Return [x, y] of the center of cell containing provided text 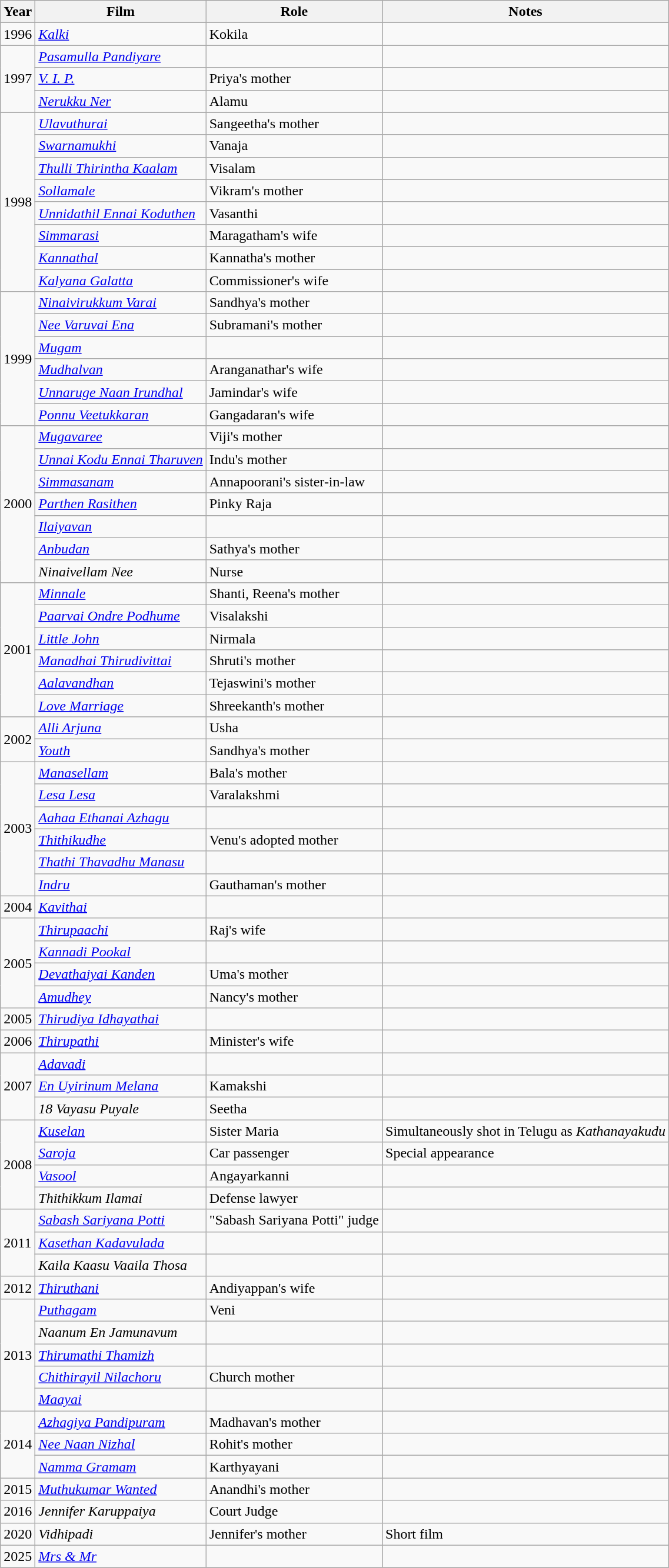
2014 [18, 1444]
Nee Naan Nizhal [121, 1444]
Thirupathi [121, 1042]
Visalakshi [294, 616]
Kokila [294, 34]
2002 [18, 739]
Unnaruge Naan Irundhal [121, 392]
Maragatham's wife [294, 235]
Angayarkanni [294, 1176]
Adavadi [121, 1064]
Thithikkum Ilamai [121, 1198]
Jamindar's wife [294, 392]
Manasellam [121, 773]
Subramani's mother [294, 325]
Youth [121, 750]
1998 [18, 202]
Maayai [121, 1400]
Vasool [121, 1176]
Ponnu Veetukkaran [121, 415]
Azhagiya Pandipuram [121, 1422]
Jennifer Karuppaiya [121, 1512]
Ulavuthurai [121, 124]
2004 [18, 907]
Ninaivellam Nee [121, 571]
Indu's mother [294, 459]
Visalam [294, 168]
Kamakshi [294, 1086]
Thathi Thavadhu Manasu [121, 862]
Paarvai Ondre Podhume [121, 616]
Rohit's mother [294, 1444]
Car passenger [294, 1153]
18 Vayasu Puyale [121, 1109]
Simmarasi [121, 235]
Pasamulla Pandiyare [121, 56]
Tejaswini's mother [294, 683]
2000 [18, 504]
2016 [18, 1512]
Sister Maria [294, 1131]
Andiyappan's wife [294, 1287]
Kannathal [121, 258]
Gauthaman's mother [294, 885]
Simmasanam [121, 482]
Mugavaree [121, 437]
Uma's mother [294, 974]
Kavithai [121, 907]
Kannatha's mother [294, 258]
Unnai Kodu Ennai Tharuven [121, 459]
Sathya's mother [294, 549]
Short film [526, 1534]
En Uyirinum Melana [121, 1086]
1996 [18, 34]
"Sabash Sariyana Potti" judge [294, 1220]
Anandhi's mother [294, 1489]
Sangeetha's mother [294, 124]
Minnale [121, 593]
Thirudiya Idhayathai [121, 1019]
Muthukumar Wanted [121, 1489]
Nurse [294, 571]
Indru [121, 885]
2008 [18, 1165]
Vasanthi [294, 213]
Seetha [294, 1109]
Devathaiyai Kanden [121, 974]
Mudhalvan [121, 370]
Commissioner's wife [294, 281]
Nee Varuvai Ena [121, 325]
Aahaa Ethanai Azhagu [121, 818]
2025 [18, 1556]
Alamu [294, 101]
Bala's mother [294, 773]
2001 [18, 649]
Shanti, Reena's mother [294, 593]
Aalavandhan [121, 683]
Aranganathar's wife [294, 370]
V. I. P. [121, 79]
Nerukku Ner [121, 101]
Role [294, 12]
2006 [18, 1042]
Thulli Thirintha Kaalam [121, 168]
Parthen Rasithen [121, 504]
Film [121, 12]
Namma Gramam [121, 1467]
Kuselan [121, 1131]
Thiruthani [121, 1287]
Veni [294, 1310]
Kaila Kaasu Vaaila Thosa [121, 1265]
Special appearance [526, 1153]
Puthagam [121, 1310]
Naanum En Jamunavum [121, 1332]
2015 [18, 1489]
Kalyana Galatta [121, 281]
Lesa Lesa [121, 795]
1997 [18, 79]
Kasethan Kadavulada [121, 1243]
Vanaja [294, 146]
Saroja [121, 1153]
Usha [294, 728]
Alli Arjuna [121, 728]
Ninaivirukkum Varai [121, 303]
Thirumathi Thamizh [121, 1355]
Vikram's mother [294, 191]
Manadhai Thirudivittai [121, 661]
Amudhey [121, 997]
Mugam [121, 348]
Notes [526, 12]
Nancy's mother [294, 997]
Nirmala [294, 638]
2011 [18, 1243]
Thirupaachi [121, 929]
Court Judge [294, 1512]
Venu's adopted mother [294, 840]
Karthyayani [294, 1467]
Shruti's mother [294, 661]
2020 [18, 1534]
Little John [121, 638]
Shreekanth's mother [294, 706]
Swarnamukhi [121, 146]
Vidhipadi [121, 1534]
Sollamale [121, 191]
Sabash Sariyana Potti [121, 1220]
Thithikudhe [121, 840]
1999 [18, 359]
Anbudan [121, 549]
Year [18, 12]
Priya's mother [294, 79]
Defense lawyer [294, 1198]
Mrs & Mr [121, 1556]
Simultaneously shot in Telugu as Kathanayakudu [526, 1131]
Ilaiyavan [121, 526]
Madhavan's mother [294, 1422]
Annapoorani's sister-in-law [294, 482]
Love Marriage [121, 706]
Viji's mother [294, 437]
Jennifer's mother [294, 1534]
Raj's wife [294, 929]
Church mother [294, 1377]
Gangadaran's wife [294, 415]
Kalki [121, 34]
Pinky Raja [294, 504]
2013 [18, 1355]
2007 [18, 1086]
2012 [18, 1287]
Varalakshmi [294, 795]
Chithirayil Nilachoru [121, 1377]
2003 [18, 829]
Minister's wife [294, 1042]
Unnidathil Ennai Koduthen [121, 213]
Kannadi Pookal [121, 952]
